Locate the cell with the specified text and output its (x, y) center coordinate. 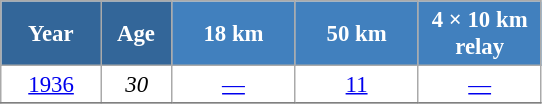
11 (356, 85)
50 km (356, 34)
Year (52, 34)
4 × 10 km relay (480, 34)
Age (136, 34)
1936 (52, 85)
30 (136, 85)
18 km (234, 34)
